Identify which cell holds the provided text, then report its [x, y] central coordinate. 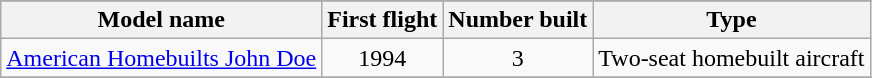
American Homebuilts John Doe [162, 58]
Type [732, 20]
First flight [382, 20]
Number built [518, 20]
Model name [162, 20]
Two-seat homebuilt aircraft [732, 58]
1994 [382, 58]
3 [518, 58]
